Extract the [X, Y] coordinate from the center of the cell holding the provided text.  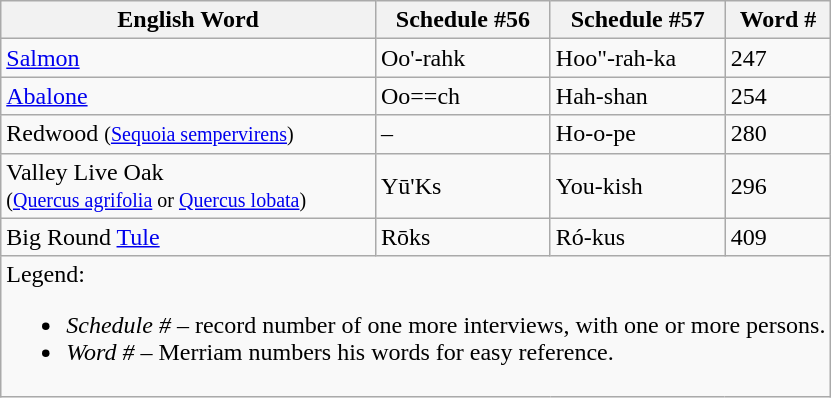
Redwood (Sequoia sempervirens) [188, 134]
Hoo"-rah-ka [638, 58]
409 [778, 237]
Big Round Tule [188, 237]
296 [778, 186]
Schedule #56 [462, 20]
English Word [188, 20]
Hah-shan [638, 96]
Schedule #57 [638, 20]
Ró-kus [638, 237]
280 [778, 134]
Ho-o-pe [638, 134]
Yū'Ks [462, 186]
Legend:Schedule # – record number of one more interviews, with one or more persons.Word # – Merriam numbers his words for easy reference. [416, 326]
Oo==ch [462, 96]
Rōks [462, 237]
Oo'-rahk [462, 58]
Salmon [188, 58]
254 [778, 96]
Word # [778, 20]
– [462, 134]
Valley Live Oak (Quercus agrifolia or Quercus lobata) [188, 186]
You-kish [638, 186]
247 [778, 58]
Abalone [188, 96]
